Locate the cell with the specified text and output its [X, Y] center coordinate. 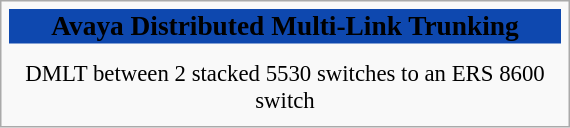
Avaya Distributed Multi-Link Trunking [285, 26]
DMLT between 2 stacked 5530 switches to an ERS 8600 switch [285, 88]
